Find where the given text appears and provide that cell's center as [X, Y] coordinate. 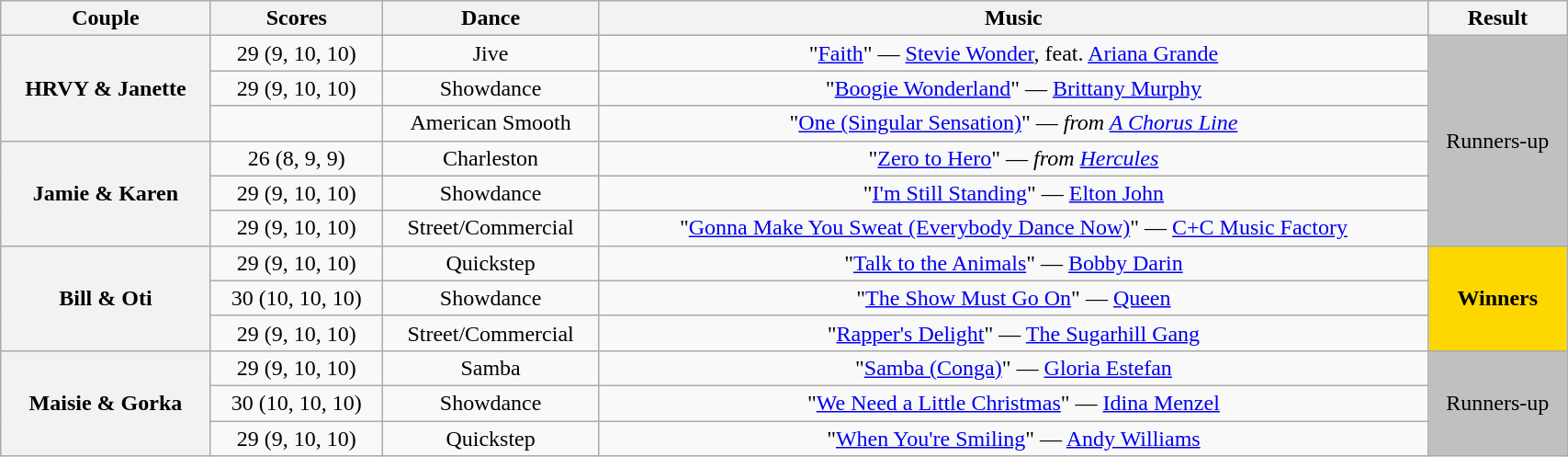
26 (8, 9, 9) [296, 158]
Scores [296, 18]
Couple [106, 18]
"Samba (Conga)" — Gloria Estefan [1014, 368]
Samba [491, 368]
Music [1014, 18]
"Boogie Wonderland" — Brittany Murphy [1014, 88]
HRVY & Janette [106, 88]
"When You're Smiling" — Andy Williams [1014, 439]
American Smooth [491, 123]
"Rapper's Delight" — The Sugarhill Gang [1014, 333]
Jive [491, 53]
Dance [491, 18]
"One (Singular Sensation)" — from A Chorus Line [1014, 123]
"We Need a Little Christmas" — Idina Menzel [1014, 403]
Jamie & Karen [106, 193]
"I'm Still Standing" — Elton John [1014, 193]
Winners [1497, 298]
"Faith" — Stevie Wonder, feat. Ariana Grande [1014, 53]
Bill & Oti [106, 298]
"Talk to the Animals" — Bobby Darin [1014, 263]
Maisie & Gorka [106, 403]
"Zero to Hero" — from Hercules [1014, 158]
Charleston [491, 158]
"Gonna Make You Sweat (Everybody Dance Now)" — C+C Music Factory [1014, 228]
"The Show Must Go On" — Queen [1014, 298]
Result [1497, 18]
